Determine the (X, Y) coordinate at the center of the cell enclosing the given text.  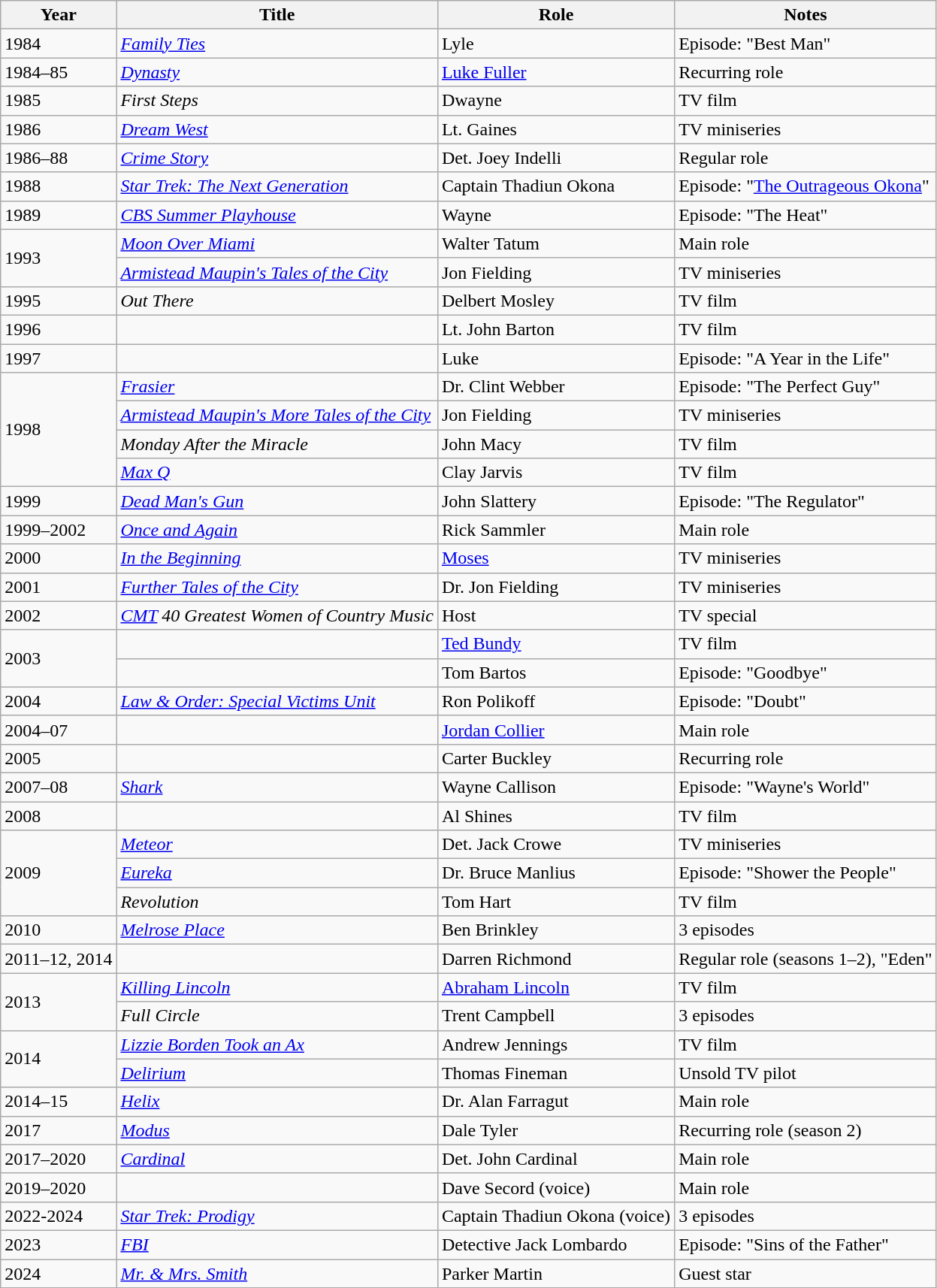
2001 (59, 587)
Det. John Cardinal (556, 1159)
2002 (59, 615)
Meteor (277, 845)
John Slattery (556, 501)
1999 (59, 501)
CMT 40 Greatest Women of Country Music (277, 615)
2014 (59, 1059)
Delbert Mosley (556, 301)
Dr. Alan Farragut (556, 1102)
Recurring role (season 2) (806, 1130)
Andrew Jennings (556, 1045)
Dave Secord (voice) (556, 1187)
Crime Story (277, 158)
Melrose Place (277, 930)
Abraham Lincoln (556, 987)
2014–15 (59, 1102)
Walter Tatum (556, 243)
Ted Bundy (556, 644)
2004 (59, 701)
Dr. Clint Webber (556, 387)
Frasier (277, 387)
Carter Buckley (556, 758)
1984–85 (59, 72)
2022-2024 (59, 1216)
Ben Brinkley (556, 930)
Dwayne (556, 101)
1989 (59, 215)
Wayne (556, 215)
2013 (59, 1002)
Det. Jack Crowe (556, 845)
John Macy (556, 444)
Dynasty (277, 72)
Luke (556, 358)
2017 (59, 1130)
Clay Jarvis (556, 473)
Luke Fuller (556, 72)
2000 (59, 558)
Dr. Bruce Manlius (556, 873)
FBI (277, 1244)
Det. Joey Indelli (556, 158)
Armistead Maupin's Tales of the City (277, 272)
1985 (59, 101)
Full Circle (277, 1016)
Thomas Fineman (556, 1073)
Eureka (277, 873)
2004–07 (59, 730)
Episode: "Wayne's World" (806, 787)
Darren Richmond (556, 959)
Guest star (806, 1274)
Once and Again (277, 530)
2023 (59, 1244)
CBS Summer Playhouse (277, 215)
Lt. John Barton (556, 329)
Cardinal (277, 1159)
Lt. Gaines (556, 129)
Captain Thadiun Okona (voice) (556, 1216)
Helix (277, 1102)
Notes (806, 15)
1988 (59, 186)
1998 (59, 430)
2008 (59, 815)
Episode: "Best Man" (806, 44)
2010 (59, 930)
2017–2020 (59, 1159)
Armistead Maupin's More Tales of the City (277, 416)
Monday After the Miracle (277, 444)
1996 (59, 329)
Episode: "Sins of the Father" (806, 1244)
1986 (59, 129)
Al Shines (556, 815)
In the Beginning (277, 558)
Shark (277, 787)
1999–2002 (59, 530)
Parker Martin (556, 1274)
Role (556, 15)
Episode: "Shower the People" (806, 873)
Host (556, 615)
Max Q (277, 473)
Lizzie Borden Took an Ax (277, 1045)
Star Trek: Prodigy (277, 1216)
1984 (59, 44)
1986–88 (59, 158)
1997 (59, 358)
Delirium (277, 1073)
Ron Polikoff (556, 701)
Unsold TV pilot (806, 1073)
Dream West (277, 129)
Title (277, 15)
Lyle (556, 44)
Captain Thadiun Okona (556, 186)
Episode: "The Outrageous Okona" (806, 186)
Year (59, 15)
Wayne Callison (556, 787)
Jordan Collier (556, 730)
Episode: "The Regulator" (806, 501)
2003 (59, 658)
Regular role (806, 158)
Dr. Jon Fielding (556, 587)
Tom Hart (556, 902)
Law & Order: Special Victims Unit (277, 701)
Family Ties (277, 44)
Mr. & Mrs. Smith (277, 1274)
TV special (806, 615)
2011–12, 2014 (59, 959)
Revolution (277, 902)
First Steps (277, 101)
1993 (59, 258)
2024 (59, 1274)
2019–2020 (59, 1187)
Out There (277, 301)
Regular role (seasons 1–2), "Eden" (806, 959)
Further Tales of the City (277, 587)
2005 (59, 758)
1995 (59, 301)
Trent Campbell (556, 1016)
Episode: "The Heat" (806, 215)
Moses (556, 558)
Episode: "Doubt" (806, 701)
Modus (277, 1130)
Star Trek: The Next Generation (277, 186)
Episode: "Goodbye" (806, 673)
Dale Tyler (556, 1130)
Episode: "The Perfect Guy" (806, 387)
Detective Jack Lombardo (556, 1244)
Rick Sammler (556, 530)
Tom Bartos (556, 673)
2007–08 (59, 787)
2009 (59, 873)
Dead Man's Gun (277, 501)
Moon Over Miami (277, 243)
Episode: "A Year in the Life" (806, 358)
Killing Lincoln (277, 987)
